Return the (x, y) coordinate for the center point of the cell that contains the specified text.  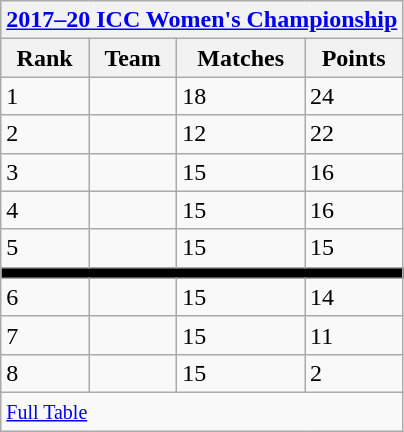
11 (354, 335)
14 (354, 297)
4 (45, 210)
5 (45, 248)
Rank (45, 58)
24 (354, 96)
Full Table (202, 411)
Team (132, 58)
6 (45, 297)
12 (241, 134)
2017–20 ICC Women's Championship (202, 20)
18 (241, 96)
3 (45, 172)
8 (45, 373)
Points (354, 58)
22 (354, 134)
1 (45, 96)
Matches (241, 58)
7 (45, 335)
